Detect which cell encompasses the target text, then output its [X, Y] center coordinate. 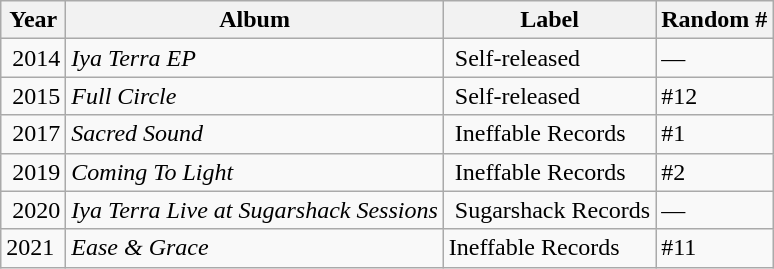
2014 [34, 58]
Iya Terra Live at Sugarshack Sessions [255, 210]
Coming To Light [255, 172]
Label [549, 20]
#1 [714, 134]
Album [255, 20]
#12 [714, 96]
#2 [714, 172]
2017 [34, 134]
2019 [34, 172]
Sacred Sound [255, 134]
Iya Terra EP [255, 58]
Year [34, 20]
#11 [714, 248]
Ease & Grace [255, 248]
2021 [34, 248]
2020 [34, 210]
Random # [714, 20]
Full Circle [255, 96]
Sugarshack Records [549, 210]
2015 [34, 96]
